Search for the cell housing the specified text and yield its [X, Y] center coordinate. 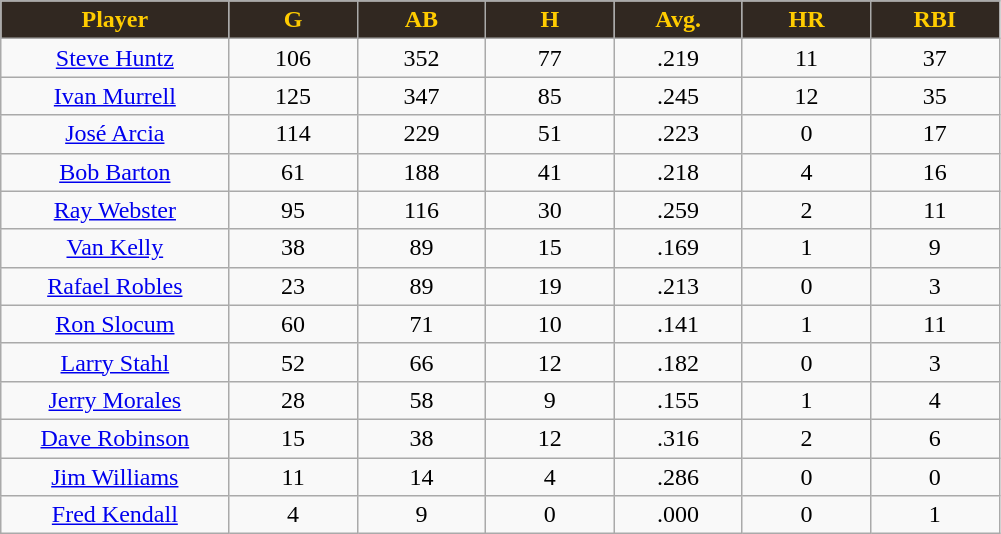
Jim Williams [115, 477]
35 [935, 96]
Van Kelly [115, 248]
Larry Stahl [115, 362]
G [293, 20]
41 [550, 172]
51 [550, 134]
Rafael Robles [115, 286]
.155 [678, 400]
Bob Barton [115, 172]
.000 [678, 515]
Steve Huntz [115, 58]
71 [421, 324]
14 [421, 477]
66 [421, 362]
37 [935, 58]
347 [421, 96]
52 [293, 362]
229 [421, 134]
Avg. [678, 20]
61 [293, 172]
.218 [678, 172]
.219 [678, 58]
17 [935, 134]
.141 [678, 324]
85 [550, 96]
352 [421, 58]
HR [806, 20]
28 [293, 400]
H [550, 20]
77 [550, 58]
58 [421, 400]
16 [935, 172]
.223 [678, 134]
125 [293, 96]
AB [421, 20]
30 [550, 210]
Fred Kendall [115, 515]
RBI [935, 20]
.316 [678, 438]
60 [293, 324]
6 [935, 438]
Jerry Morales [115, 400]
19 [550, 286]
.169 [678, 248]
Ray Webster [115, 210]
Dave Robinson [115, 438]
.213 [678, 286]
Player [115, 20]
95 [293, 210]
114 [293, 134]
.245 [678, 96]
.286 [678, 477]
José Arcia [115, 134]
188 [421, 172]
Ron Slocum [115, 324]
Ivan Murrell [115, 96]
116 [421, 210]
106 [293, 58]
.182 [678, 362]
23 [293, 286]
.259 [678, 210]
10 [550, 324]
